Provide the (x, y) coordinate of the cell's center where the given text is located.  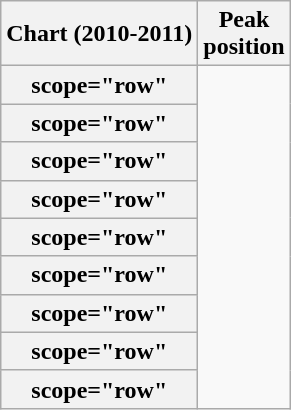
Peakposition (244, 34)
Chart (2010-2011) (100, 34)
